Return the (X, Y) coordinate for the center point of the cell that contains the specified text.  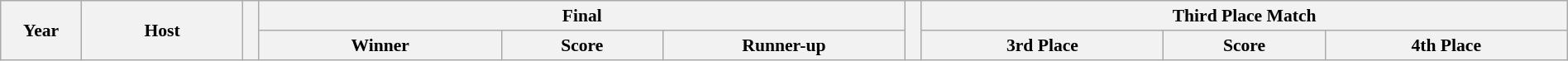
Winner (380, 45)
3rd Place (1042, 45)
Third Place Match (1244, 16)
4th Place (1446, 45)
Final (582, 16)
Year (41, 30)
Runner-up (784, 45)
Host (162, 30)
